Provide the [X, Y] coordinate of the cell's center where the given text is located.  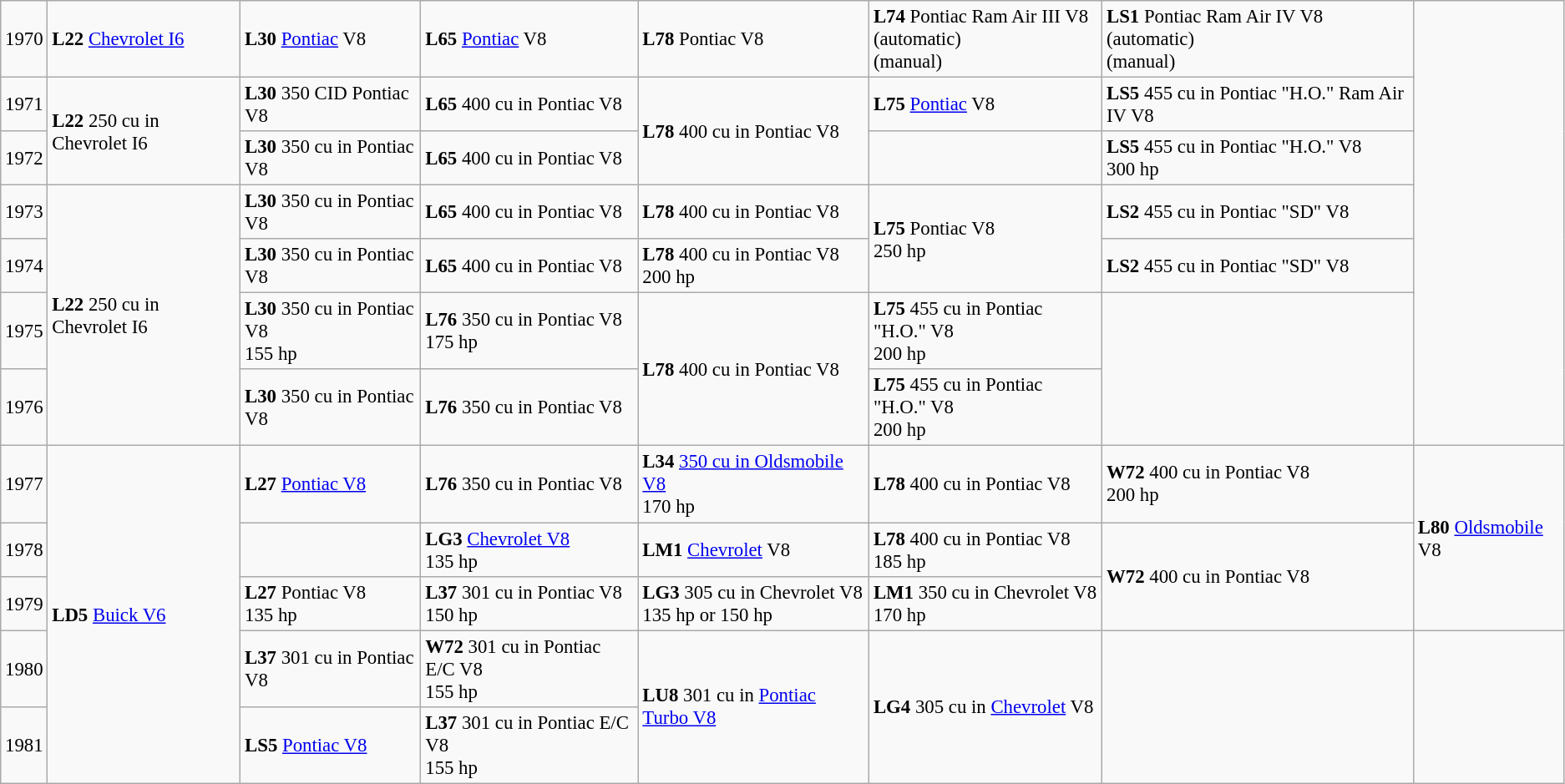
LS5 455 cu in Pontiac "H.O." Ram Air IV V8 [1258, 105]
L22 Chevrolet I6 [144, 39]
1980 [24, 669]
LD5 Buick V6 [144, 615]
L78 400 cu in Pontiac V8200 hp [753, 266]
L37 301 cu in Pontiac V8 [331, 669]
W72 301 cu in Pontiac E/C V8155 hp [529, 669]
L78 Pontiac V8 [753, 39]
W72 400 cu in Pontiac V8 [1258, 576]
LU8 301 cu in Pontiac Turbo V8 [753, 706]
LG4 305 cu in Chevrolet V8 [985, 706]
L65 Pontiac V8 [529, 39]
1972 [24, 159]
1976 [24, 407]
L27 Pontiac V8135 hp [331, 603]
L30 350 cu in Pontiac V8155 hp [331, 331]
L30 Pontiac V8 [331, 39]
LS5 455 cu in Pontiac "H.O." V8300 hp [1258, 159]
LM1 350 cu in Chevrolet V8170 hp [985, 603]
1970 [24, 39]
L34 350 cu in Oldsmobile V8170 hp [753, 484]
L74 Pontiac Ram Air III V8 (automatic) (manual) [985, 39]
L75 Pontiac V8250 hp [985, 239]
1979 [24, 603]
L37 301 cu in Pontiac E/C V8155 hp [529, 745]
L75 Pontiac V8 [985, 105]
L30 350 CID Pontiac V8 [331, 105]
LG3 Chevrolet V8135 hp [529, 549]
1981 [24, 745]
L27 Pontiac V8 [331, 484]
L37 301 cu in Pontiac V8150 hp [529, 603]
1974 [24, 266]
L78 400 cu in Pontiac V8185 hp [985, 549]
1977 [24, 484]
LM1 Chevrolet V8 [753, 549]
1978 [24, 549]
1973 [24, 212]
L76 350 cu in Pontiac V8175 hp [529, 331]
LS5 Pontiac V8 [331, 745]
1975 [24, 331]
L80 Oldsmobile V8 [1488, 538]
LS1 Pontiac Ram Air IV V8 (automatic) (manual) [1258, 39]
LG3 305 cu in Chevrolet V8135 hp or 150 hp [753, 603]
1971 [24, 105]
W72 400 cu in Pontiac V8200 hp [1258, 484]
